Locate the cell with the specified text and output its [x, y] center coordinate. 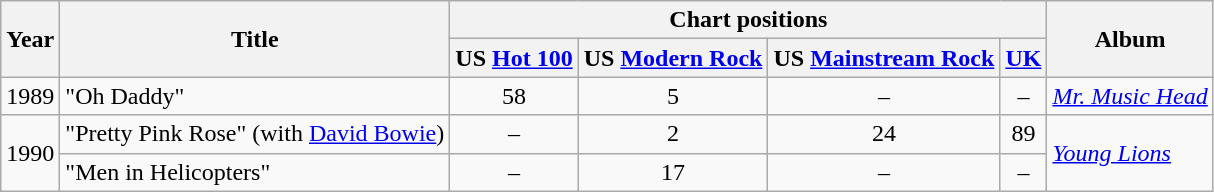
US Mainstream Rock [884, 58]
2 [673, 134]
"Men in Helicopters" [255, 172]
89 [1024, 134]
"Pretty Pink Rose" (with David Bowie) [255, 134]
Year [30, 39]
1989 [30, 96]
Title [255, 39]
1990 [30, 153]
"Oh Daddy" [255, 96]
Album [1130, 39]
US Modern Rock [673, 58]
17 [673, 172]
Mr. Music Head [1130, 96]
24 [884, 134]
UK [1024, 58]
Chart positions [748, 20]
58 [514, 96]
5 [673, 96]
US Hot 100 [514, 58]
Young Lions [1130, 153]
